Return (X, Y) of the center of cell containing provided text 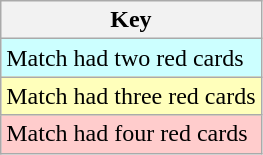
Match had four red cards (131, 134)
Match had two red cards (131, 58)
Match had three red cards (131, 96)
Key (131, 20)
